Search for the cell housing the specified text and yield its (x, y) center coordinate. 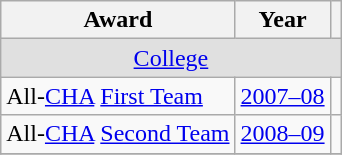
All-CHA First Team (118, 96)
Award (118, 20)
College (171, 58)
All-CHA Second Team (118, 134)
2008–09 (282, 134)
2007–08 (282, 96)
Year (282, 20)
